Output the (x, y) coordinate of the center of the cell containing the given text.  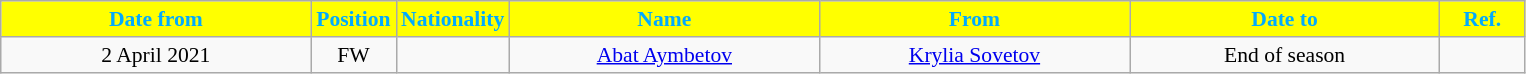
2 April 2021 (156, 55)
Date from (156, 19)
Name (664, 19)
Krylia Sovetov (974, 55)
End of season (1285, 55)
Nationality (452, 19)
From (974, 19)
Abat Aymbetov (664, 55)
Ref. (1482, 19)
Position (354, 19)
FW (354, 55)
Date to (1285, 19)
